Find where the given text appears and provide that cell's center as (x, y) coordinate. 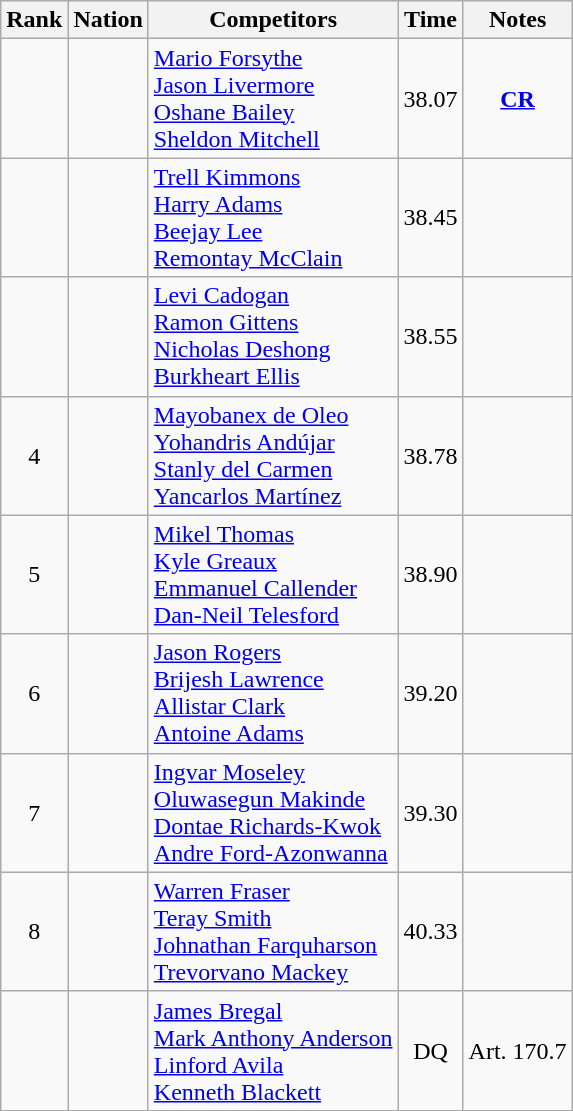
38.90 (430, 574)
38.45 (430, 218)
7 (34, 812)
Art. 170.7 (518, 1050)
4 (34, 456)
Warren FraserTeray SmithJohnathan FarquharsonTrevorvano Mackey (273, 932)
38.78 (430, 456)
Mayobanex de OleoYohandris AndújarStanly del CarmenYancarlos Martínez (273, 456)
38.07 (430, 98)
DQ (430, 1050)
6 (34, 694)
Levi CadoganRamon GittensNicholas DeshongBurkheart Ellis (273, 336)
8 (34, 932)
Trell KimmonsHarry AdamsBeejay LeeRemontay McClain (273, 218)
Time (430, 20)
Mario ForsytheJason LivermoreOshane BaileySheldon Mitchell (273, 98)
Rank (34, 20)
5 (34, 574)
James BregalMark Anthony AndersonLinford AvilaKenneth Blackett (273, 1050)
Nation (108, 20)
40.33 (430, 932)
Jason RogersBrijesh LawrenceAllistar ClarkAntoine Adams (273, 694)
CR (518, 98)
Competitors (273, 20)
Ingvar MoseleyOluwasegun MakindeDontae Richards-KwokAndre Ford-Azonwanna (273, 812)
Mikel ThomasKyle GreauxEmmanuel CallenderDan-Neil Telesford (273, 574)
39.30 (430, 812)
Notes (518, 20)
39.20 (430, 694)
38.55 (430, 336)
